Extract the [x, y] coordinate from the center of the cell holding the provided text.  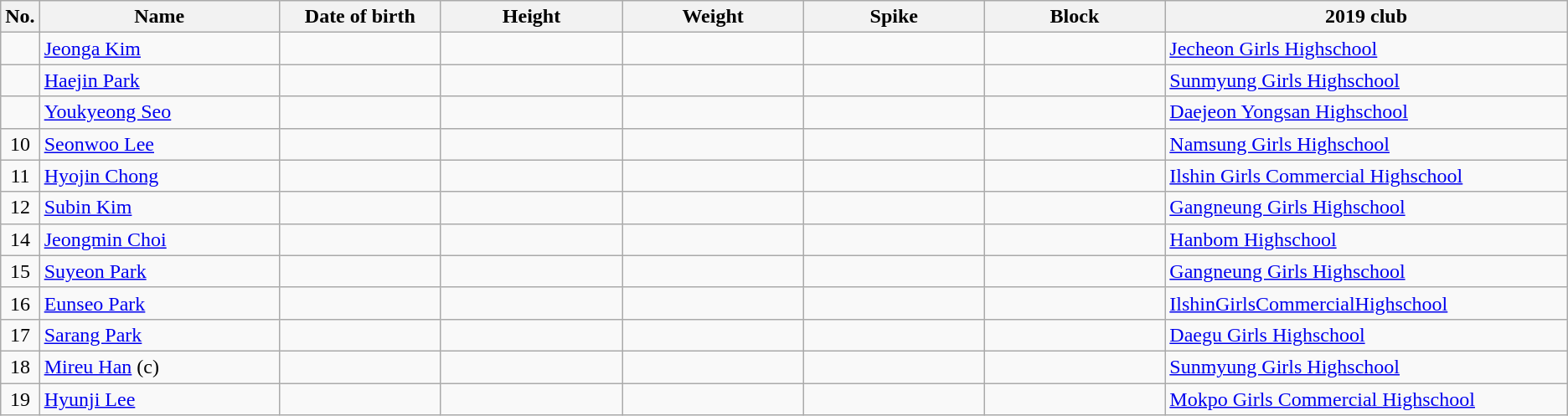
Suyeon Park [159, 271]
Sarang Park [159, 335]
Hyojin Chong [159, 176]
Spike [894, 17]
18 [20, 367]
Weight [714, 17]
11 [20, 176]
No. [20, 17]
Name [159, 17]
Seonwoo Lee [159, 144]
Height [531, 17]
12 [20, 208]
Youkyeong Seo [159, 112]
14 [20, 239]
Haejin Park [159, 80]
Mokpo Girls Commercial Highschool [1366, 399]
Jeongmin Choi [159, 239]
Block [1075, 17]
10 [20, 144]
Daejeon Yongsan Highschool [1366, 112]
15 [20, 271]
Subin Kim [159, 208]
Date of birth [360, 17]
IlshinGirlsCommercialHighschool [1366, 303]
Ilshin Girls Commercial Highschool [1366, 176]
Namsung Girls Highschool [1366, 144]
Mireu Han (c) [159, 367]
17 [20, 335]
Jecheon Girls Highschool [1366, 49]
16 [20, 303]
Jeonga Kim [159, 49]
Hanbom Highschool [1366, 239]
Hyunji Lee [159, 399]
19 [20, 399]
Eunseo Park [159, 303]
Daegu Girls Highschool [1366, 335]
2019 club [1366, 17]
